For the text-containing cell, return its midpoint in [X, Y] coordinate format. 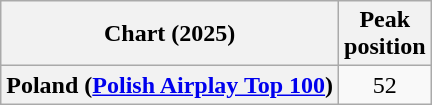
Poland (Polish Airplay Top 100) [170, 85]
Peakposition [385, 34]
52 [385, 85]
Chart (2025) [170, 34]
